For the text-containing cell, return its midpoint in (x, y) coordinate format. 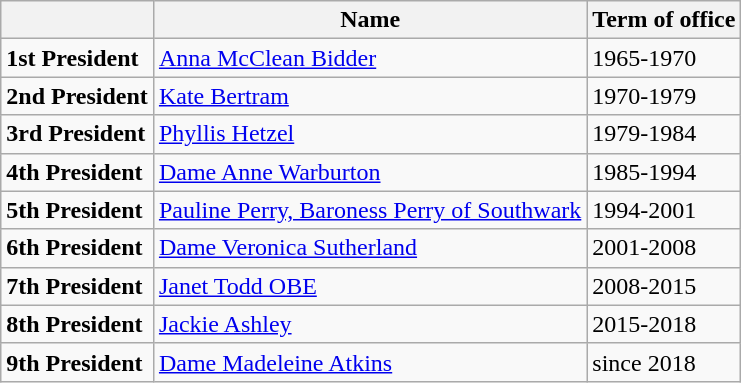
Name (370, 20)
7th President (78, 286)
8th President (78, 324)
Phyllis Hetzel (370, 134)
Kate Bertram (370, 96)
Term of office (664, 20)
6th President (78, 248)
2008-2015 (664, 286)
since 2018 (664, 362)
Dame Veronica Sutherland (370, 248)
3rd President (78, 134)
Jackie Ashley (370, 324)
Dame Madeleine Atkins (370, 362)
1985-1994 (664, 172)
Janet Todd OBE (370, 286)
Pauline Perry, Baroness Perry of Southwark (370, 210)
Dame Anne Warburton (370, 172)
9th President (78, 362)
2001-2008 (664, 248)
1979-1984 (664, 134)
4th President (78, 172)
1st President (78, 58)
1970-1979 (664, 96)
5th President (78, 210)
1994-2001 (664, 210)
1965-1970 (664, 58)
Anna McClean Bidder (370, 58)
2nd President (78, 96)
2015-2018 (664, 324)
